Return the (X, Y) coordinate for the center point of the cell that contains the specified text.  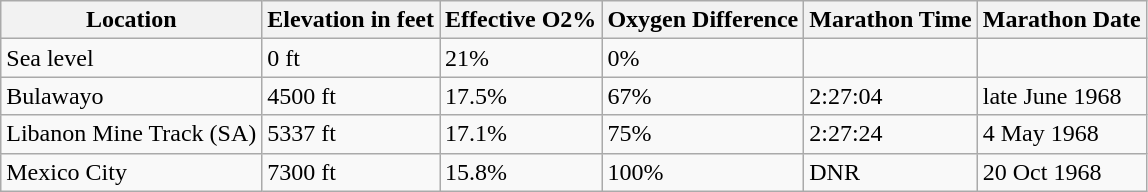
7300 ft (351, 172)
Mexico City (132, 172)
5337 ft (351, 134)
Marathon Time (891, 20)
4500 ft (351, 96)
0% (703, 58)
Elevation in feet (351, 20)
2:27:24 (891, 134)
4 May 1968 (1062, 134)
2:27:04 (891, 96)
DNR (891, 172)
Marathon Date (1062, 20)
Location (132, 20)
17.1% (521, 134)
15.8% (521, 172)
late June 1968 (1062, 96)
17.5% (521, 96)
67% (703, 96)
75% (703, 134)
21% (521, 58)
0 ft (351, 58)
100% (703, 172)
20 Oct 1968 (1062, 172)
Oxygen Difference (703, 20)
Sea level (132, 58)
Libanon Mine Track (SA) (132, 134)
Effective O2% (521, 20)
Bulawayo (132, 96)
